Search for the cell housing the specified text and yield its [x, y] center coordinate. 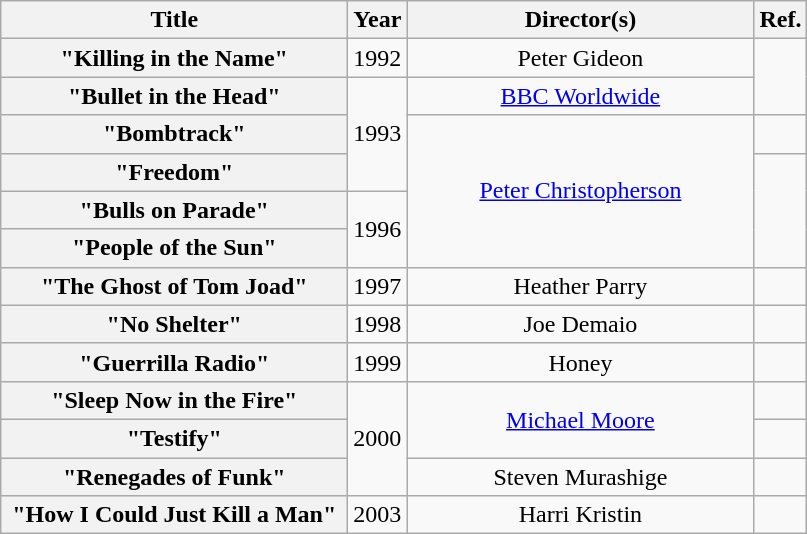
Peter Christopherson [580, 191]
"Sleep Now in the Fire" [174, 400]
"Killing in the Name" [174, 58]
Honey [580, 362]
BBC Worldwide [580, 96]
1992 [378, 58]
Heather Parry [580, 286]
"Freedom" [174, 172]
"The Ghost of Tom Joad" [174, 286]
1998 [378, 324]
Ref. [780, 20]
"Renegades of Funk" [174, 477]
1996 [378, 229]
Joe Demaio [580, 324]
Michael Moore [580, 419]
Director(s) [580, 20]
Year [378, 20]
"No Shelter" [174, 324]
Steven Murashige [580, 477]
1993 [378, 134]
Title [174, 20]
"Bullet in the Head" [174, 96]
"People of the Sun" [174, 248]
Peter Gideon [580, 58]
Harri Kristin [580, 515]
"Guerrilla Radio" [174, 362]
1997 [378, 286]
"How I Could Just Kill a Man" [174, 515]
2003 [378, 515]
"Testify" [174, 438]
2000 [378, 438]
"Bombtrack" [174, 134]
1999 [378, 362]
"Bulls on Parade" [174, 210]
